Locate the cell with the specified text and output its (X, Y) center coordinate. 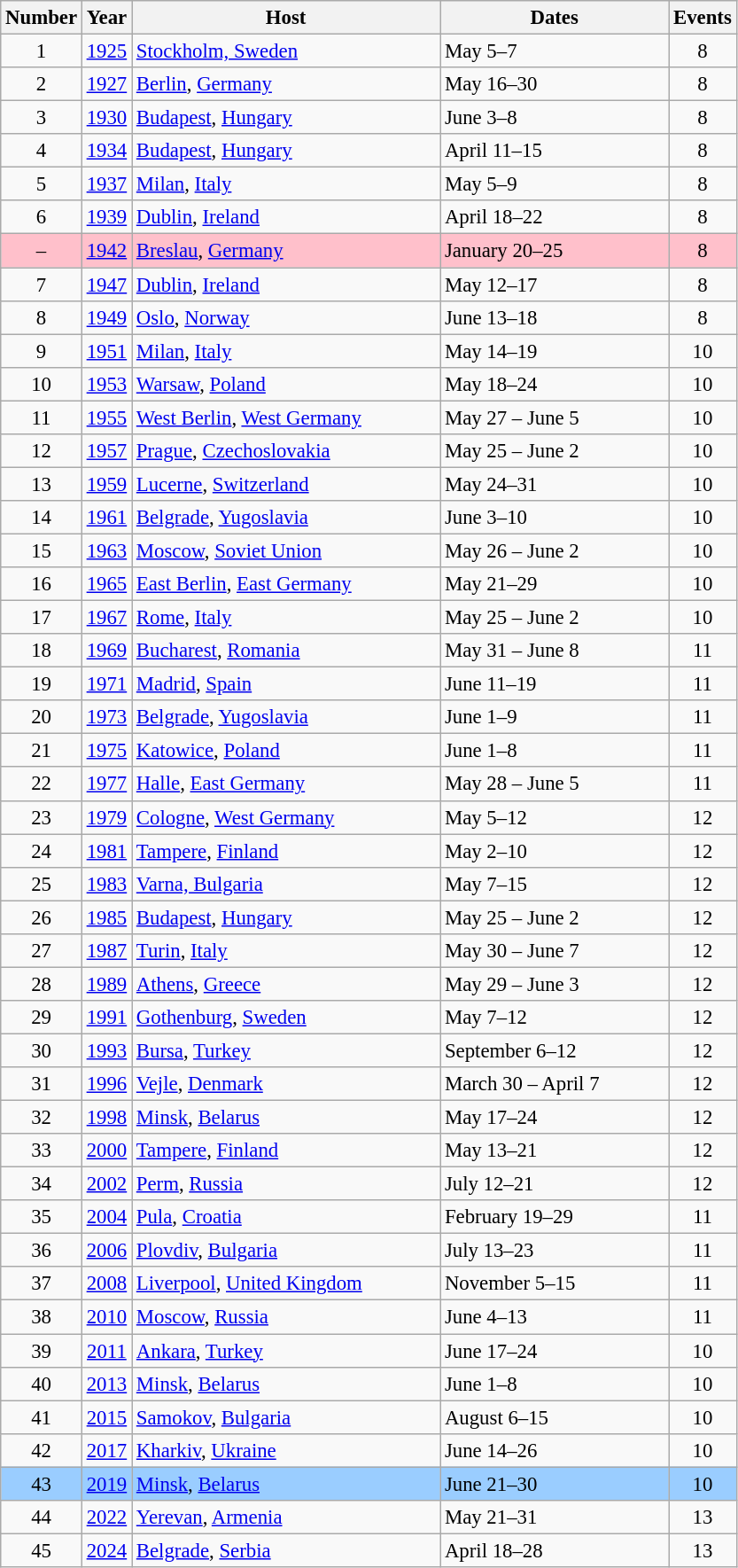
April 18–28 (555, 1550)
2022 (106, 1517)
1969 (106, 651)
1996 (106, 1084)
Vejle, Denmark (285, 1084)
32 (42, 1118)
Pula, Croatia (285, 1217)
May 5–12 (555, 817)
Cologne, West Germany (285, 817)
38 (42, 1317)
1981 (106, 851)
West Berlin, West Germany (285, 417)
Oslo, Norway (285, 317)
Year (106, 18)
November 5–15 (555, 1284)
May 21–29 (555, 584)
Gothenburg, Sweden (285, 1018)
1998 (106, 1118)
May 29 – June 3 (555, 984)
23 (42, 817)
31 (42, 1084)
2004 (106, 1217)
1989 (106, 984)
August 6–15 (555, 1417)
36 (42, 1251)
Moscow, Soviet Union (285, 550)
May 27 – June 5 (555, 417)
45 (42, 1550)
Host (285, 18)
Halle, East Germany (285, 784)
Lucerne, Switzerland (285, 484)
Ankara, Turkey (285, 1351)
May 13–21 (555, 1151)
28 (42, 984)
April 11–15 (555, 151)
June 4–13 (555, 1317)
2008 (106, 1284)
May 21–31 (555, 1517)
July 12–21 (555, 1184)
July 13–23 (555, 1251)
1975 (106, 751)
May 5–9 (555, 184)
May 7–15 (555, 884)
35 (42, 1217)
Athens, Greece (285, 984)
Kharkiv, Ukraine (285, 1450)
Breslau, Germany (285, 251)
2006 (106, 1251)
May 16–30 (555, 84)
39 (42, 1351)
33 (42, 1151)
43 (42, 1484)
34 (42, 1184)
Turin, Italy (285, 951)
1953 (106, 384)
April 18–22 (555, 217)
Bucharest, Romania (285, 651)
Stockholm, Sweden (285, 51)
June 13–18 (555, 317)
Dates (555, 18)
May 18–24 (555, 384)
1973 (106, 717)
1983 (106, 884)
6 (42, 217)
1993 (106, 1050)
20 (42, 717)
1951 (106, 351)
Perm, Russia (285, 1184)
30 (42, 1050)
Rome, Italy (285, 618)
1963 (106, 550)
Yerevan, Armenia (285, 1517)
1961 (106, 518)
May 31 – June 8 (555, 651)
May 14–19 (555, 351)
1967 (106, 618)
2010 (106, 1317)
Prague, Czechoslovakia (285, 451)
June 14–26 (555, 1450)
42 (42, 1450)
29 (42, 1018)
7 (42, 285)
40 (42, 1384)
Liverpool, United Kingdom (285, 1284)
1979 (106, 817)
24 (42, 851)
1991 (106, 1018)
Berlin, Germany (285, 84)
5 (42, 184)
Events (703, 18)
East Berlin, East Germany (285, 584)
17 (42, 618)
May 17–24 (555, 1118)
January 20–25 (555, 251)
1934 (106, 151)
Varna, Bulgaria (285, 884)
June 11–19 (555, 684)
2000 (106, 1151)
Number (42, 18)
1925 (106, 51)
1927 (106, 84)
Madrid, Spain (285, 684)
Katowice, Poland (285, 751)
Warsaw, Poland (285, 384)
1 (42, 51)
14 (42, 518)
1957 (106, 451)
1955 (106, 417)
Bursa, Turkey (285, 1050)
1949 (106, 317)
May 2–10 (555, 851)
Plovdiv, Bulgaria (285, 1251)
February 19–29 (555, 1217)
2002 (106, 1184)
1930 (106, 118)
May 7–12 (555, 1018)
27 (42, 951)
19 (42, 684)
2011 (106, 1351)
41 (42, 1417)
25 (42, 884)
1939 (106, 217)
16 (42, 584)
May 28 – June 5 (555, 784)
March 30 – April 7 (555, 1084)
May 26 – June 2 (555, 550)
1959 (106, 484)
May 12–17 (555, 285)
37 (42, 1284)
September 6–12 (555, 1050)
2019 (106, 1484)
2015 (106, 1417)
May 30 – June 7 (555, 951)
Moscow, Russia (285, 1317)
– (42, 251)
1942 (106, 251)
44 (42, 1517)
1971 (106, 684)
1987 (106, 951)
9 (42, 351)
2024 (106, 1550)
May 24–31 (555, 484)
June 21–30 (555, 1484)
1937 (106, 184)
2 (42, 84)
3 (42, 118)
2013 (106, 1384)
26 (42, 917)
June 1–9 (555, 717)
May 5–7 (555, 51)
1965 (106, 584)
1977 (106, 784)
4 (42, 151)
1947 (106, 285)
1985 (106, 917)
June 3–10 (555, 518)
2017 (106, 1450)
15 (42, 550)
June 3–8 (555, 118)
Belgrade, Serbia (285, 1550)
June 17–24 (555, 1351)
Samokov, Bulgaria (285, 1417)
22 (42, 784)
21 (42, 751)
18 (42, 651)
